Locate the cell with the specified text and output its (x, y) center coordinate. 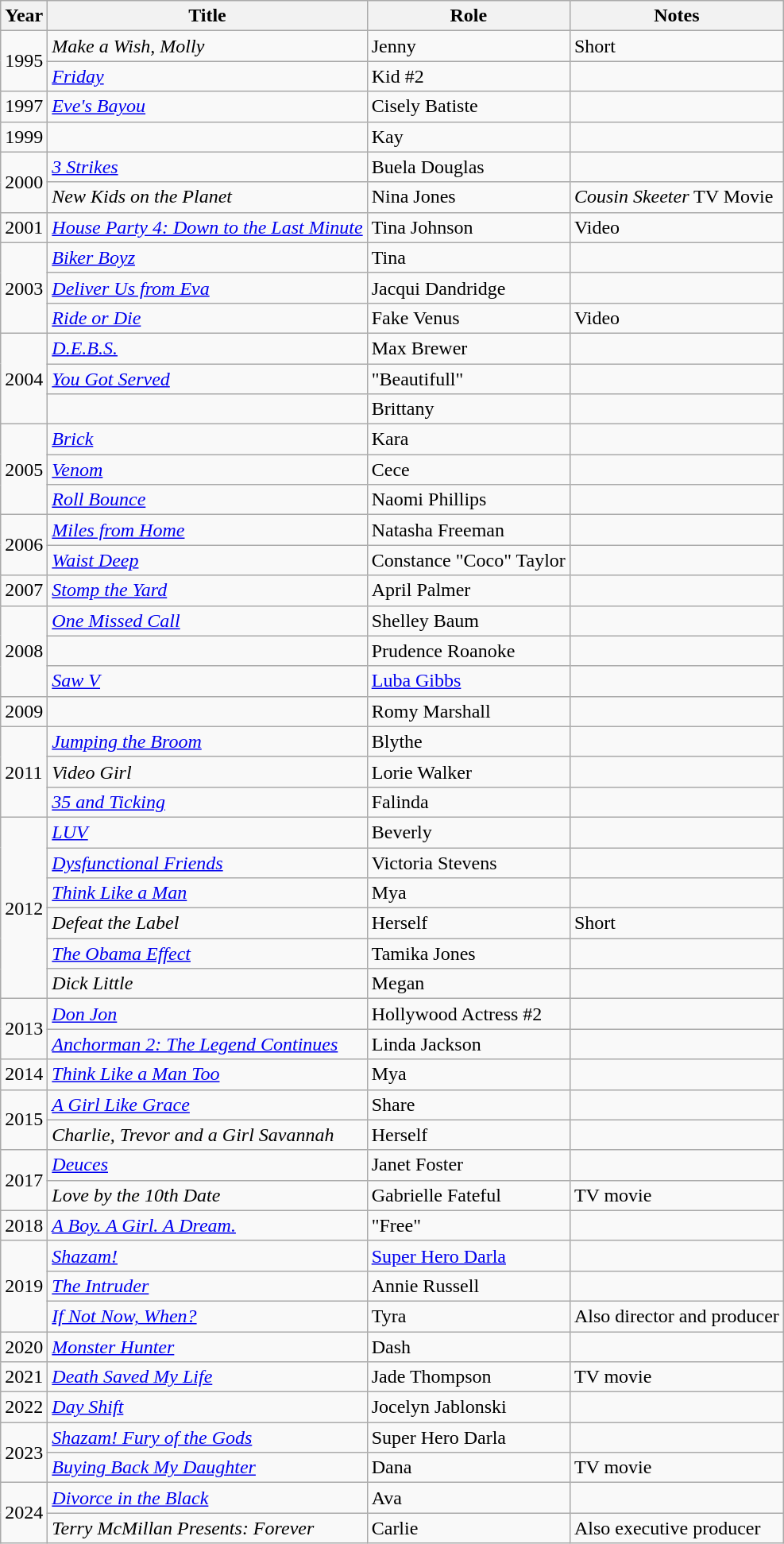
Anchorman 2: The Legend Continues (207, 1044)
2021 (24, 1377)
You Got Served (207, 379)
2005 (24, 470)
Notes (677, 16)
Beverly (469, 832)
"Beautifull" (469, 379)
Hollywood Actress #2 (469, 1014)
Annie Russell (469, 1286)
Constance "Coco" Taylor (469, 560)
Luba Gibbs (469, 681)
Divorce in the Black (207, 1498)
Venom (207, 470)
Lorie Walker (469, 772)
Ava (469, 1498)
Biker Boyz (207, 257)
3 Strikes (207, 167)
A Boy. A Girl. A Dream. (207, 1225)
Buela Douglas (469, 167)
Brittany (469, 409)
Falinda (469, 802)
Ride or Die (207, 318)
Jumping the Broom (207, 741)
Make a Wish, Molly (207, 46)
Kara (469, 439)
2018 (24, 1225)
Fake Venus (469, 318)
If Not Now, When? (207, 1316)
2019 (24, 1286)
Megan (469, 984)
Blythe (469, 741)
2008 (24, 651)
1997 (24, 106)
Tyra (469, 1316)
A Girl Like Grace (207, 1105)
Monster Hunter (207, 1347)
Defeat the Label (207, 923)
2022 (24, 1407)
Tina Johnson (469, 227)
35 and Ticking (207, 802)
LUV (207, 832)
Miles from Home (207, 530)
Dysfunctional Friends (207, 862)
Naomi Phillips (469, 500)
Share (469, 1105)
Year (24, 16)
Deliver Us from Eva (207, 288)
Think Like a Man (207, 893)
2013 (24, 1029)
One Missed Call (207, 621)
Carlie (469, 1528)
April Palmer (469, 590)
Love by the 10th Date (207, 1195)
2024 (24, 1513)
Tina (469, 257)
Friday (207, 76)
Title (207, 16)
Role (469, 16)
Shazam! Fury of the Gods (207, 1438)
2003 (24, 288)
Roll Bounce (207, 500)
House Party 4: Down to the Last Minute (207, 227)
Romy Marshall (469, 711)
2012 (24, 907)
Tamika Jones (469, 954)
Cisely Batiste (469, 106)
Dana (469, 1468)
Victoria Stevens (469, 862)
Janet Foster (469, 1165)
Nina Jones (469, 197)
2023 (24, 1453)
Kid #2 (469, 76)
2015 (24, 1120)
Dash (469, 1347)
Dick Little (207, 984)
The Obama Effect (207, 954)
Also executive producer (677, 1528)
Saw V (207, 681)
Shelley Baum (469, 621)
2004 (24, 378)
Max Brewer (469, 348)
Cece (469, 470)
2017 (24, 1180)
2020 (24, 1347)
2007 (24, 590)
2000 (24, 182)
Brick (207, 439)
Natasha Freeman (469, 530)
2011 (24, 772)
Video Girl (207, 772)
1995 (24, 61)
Jade Thompson (469, 1377)
2006 (24, 545)
2001 (24, 227)
Deuces (207, 1165)
Also director and producer (677, 1316)
Think Like a Man Too (207, 1074)
Prudence Roanoke (469, 651)
Jenny (469, 46)
Shazam! (207, 1256)
"Free" (469, 1225)
Buying Back My Daughter (207, 1468)
Jocelyn Jablonski (469, 1407)
The Intruder (207, 1286)
D.E.B.S. (207, 348)
Cousin Skeeter TV Movie (677, 197)
Gabrielle Fateful (469, 1195)
Don Jon (207, 1014)
Kay (469, 137)
Charlie, Trevor and a Girl Savannah (207, 1135)
Terry McMillan Presents: Forever (207, 1528)
1999 (24, 137)
Waist Deep (207, 560)
New Kids on the Planet (207, 197)
Death Saved My Life (207, 1377)
2009 (24, 711)
Day Shift (207, 1407)
2014 (24, 1074)
Eve's Bayou (207, 106)
Stomp the Yard (207, 590)
Jacqui Dandridge (469, 288)
Linda Jackson (469, 1044)
